Provide the [X, Y] coordinate of the cell's center where the given text is located.  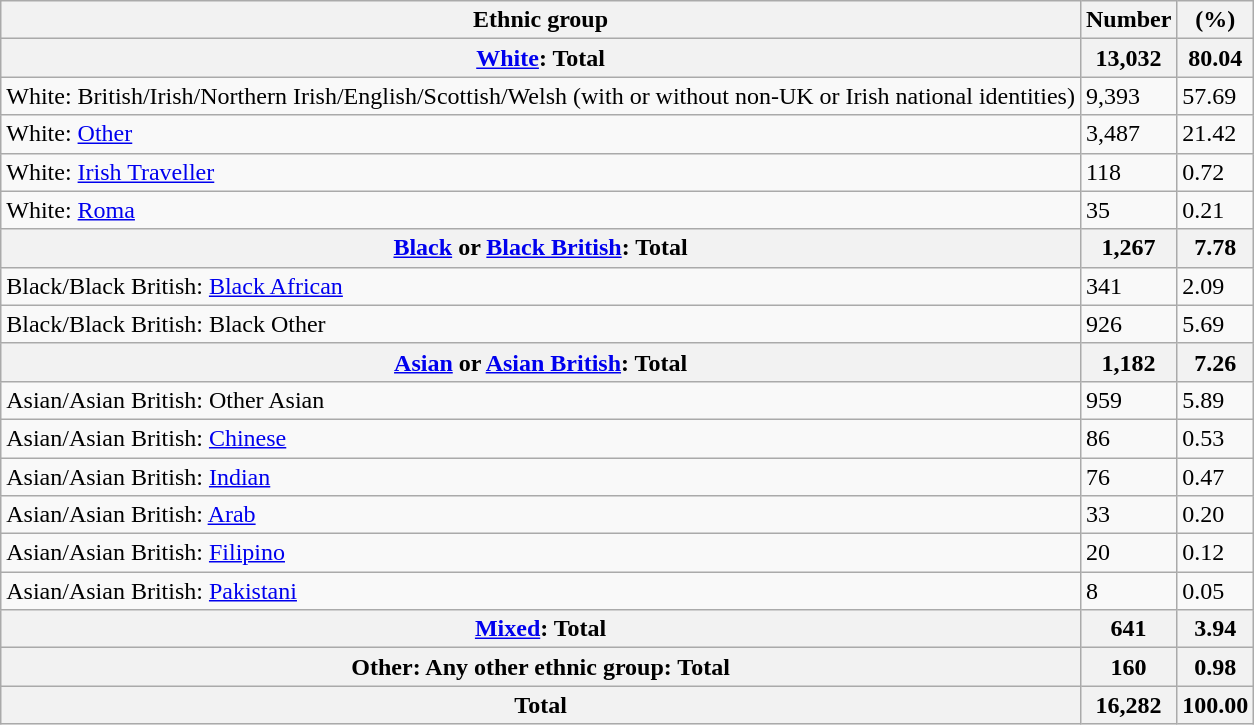
21.42 [1216, 134]
20 [1128, 553]
0.21 [1216, 210]
926 [1128, 324]
3,487 [1128, 134]
57.69 [1216, 96]
Mixed: Total [541, 629]
76 [1128, 477]
0.72 [1216, 172]
White: Roma [541, 210]
35 [1128, 210]
White: British/Irish/Northern Irish/English/Scottish/Welsh (with or without non-UK or Irish national identities) [541, 96]
3.94 [1216, 629]
0.53 [1216, 438]
1,182 [1128, 362]
0.12 [1216, 553]
0.20 [1216, 515]
8 [1128, 591]
White: Total [541, 58]
Number [1128, 20]
33 [1128, 515]
16,282 [1128, 705]
Asian or Asian British: Total [541, 362]
641 [1128, 629]
7.78 [1216, 248]
Asian/Asian British: Other Asian [541, 400]
1,267 [1128, 248]
Asian/Asian British: Filipino [541, 553]
9,393 [1128, 96]
7.26 [1216, 362]
5.89 [1216, 400]
Black or Black British: Total [541, 248]
13,032 [1128, 58]
0.05 [1216, 591]
2.09 [1216, 286]
Asian/Asian British: Pakistani [541, 591]
341 [1128, 286]
Other: Any other ethnic group: Total [541, 667]
0.98 [1216, 667]
80.04 [1216, 58]
100.00 [1216, 705]
86 [1128, 438]
Asian/Asian British: Chinese [541, 438]
Total [541, 705]
959 [1128, 400]
White: Other [541, 134]
Asian/Asian British: Arab [541, 515]
160 [1128, 667]
Ethnic group [541, 20]
Black/Black British: Black Other [541, 324]
5.69 [1216, 324]
(%) [1216, 20]
Black/Black British: Black African [541, 286]
Asian/Asian British: Indian [541, 477]
0.47 [1216, 477]
White: Irish Traveller [541, 172]
118 [1128, 172]
